Scan for the cell matching the given text and deliver its (X, Y) coordinate at center. 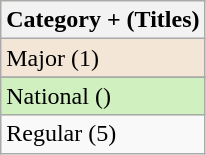
Major (1) (103, 58)
National () (103, 96)
Regular (5) (103, 134)
Category + (Titles) (103, 20)
